Return [X, Y] of the center of cell containing provided text 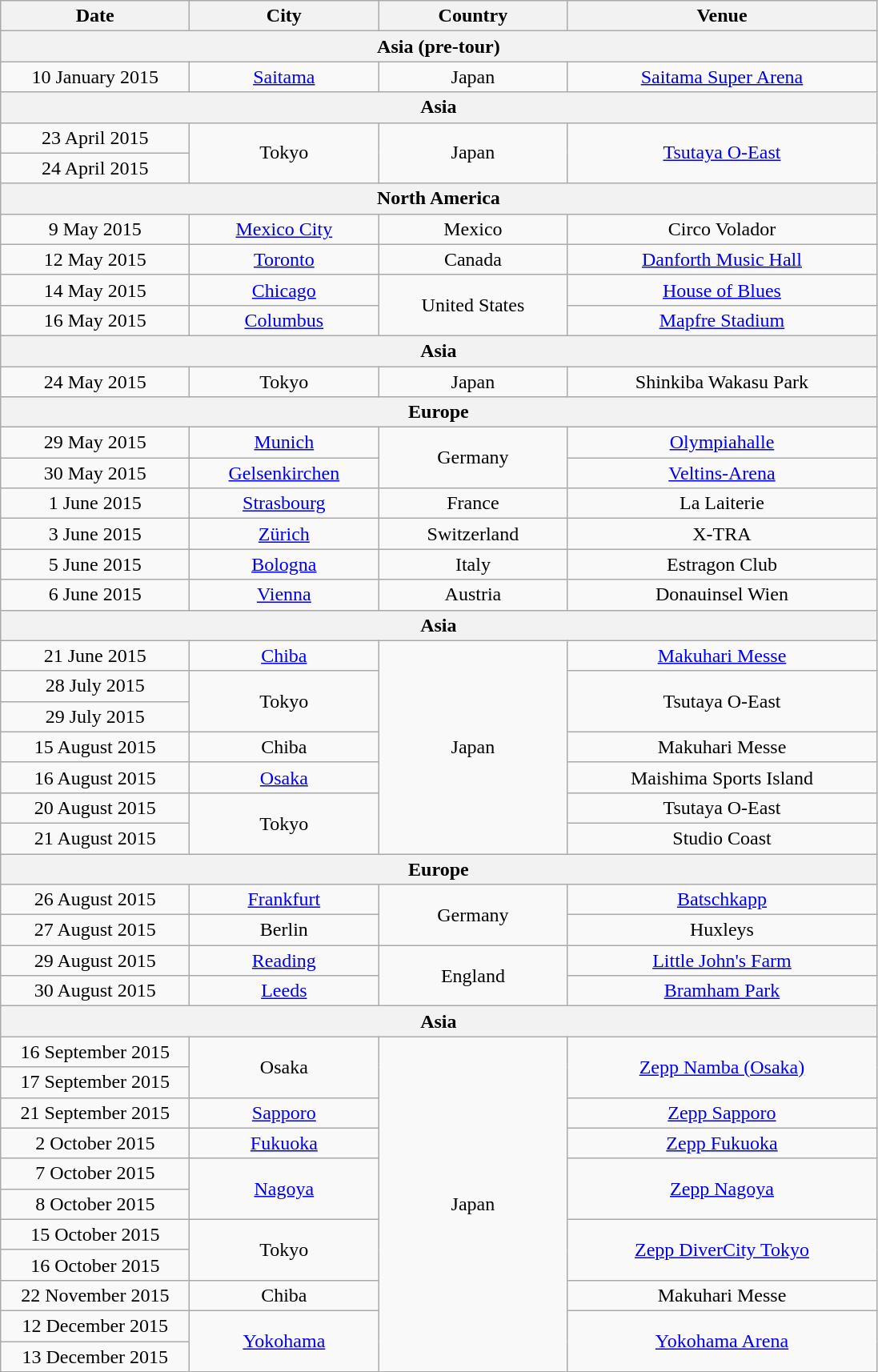
Shinkiba Wakasu Park [722, 382]
Switzerland [473, 534]
Zepp Namba (Osaka) [722, 1067]
20 August 2015 [95, 808]
Frankfurt [284, 900]
La Laiterie [722, 503]
1 June 2015 [95, 503]
United States [473, 305]
Olympiahalle [722, 443]
16 May 2015 [95, 320]
Zürich [284, 534]
X-TRA [722, 534]
France [473, 503]
Date [95, 16]
27 August 2015 [95, 930]
Venue [722, 16]
29 July 2015 [95, 716]
30 May 2015 [95, 473]
Chicago [284, 290]
Saitama Super Arena [722, 77]
12 December 2015 [95, 1326]
Mapfre Stadium [722, 320]
Toronto [284, 259]
16 September 2015 [95, 1052]
22 November 2015 [95, 1295]
10 January 2015 [95, 77]
Munich [284, 443]
21 June 2015 [95, 656]
Columbus [284, 320]
17 September 2015 [95, 1082]
Leeds [284, 991]
Studio Coast [722, 838]
21 August 2015 [95, 838]
Mexico [473, 229]
29 August 2015 [95, 961]
5 June 2015 [95, 564]
16 October 2015 [95, 1265]
Zepp DiverCity Tokyo [722, 1250]
26 August 2015 [95, 900]
6 June 2015 [95, 595]
16 August 2015 [95, 777]
Reading [284, 961]
Yokohama Arena [722, 1341]
7 October 2015 [95, 1173]
Estragon Club [722, 564]
2 October 2015 [95, 1143]
Donauinsel Wien [722, 595]
30 August 2015 [95, 991]
Berlin [284, 930]
24 April 2015 [95, 168]
Saitama [284, 77]
Austria [473, 595]
Circo Volador [722, 229]
Batschkapp [722, 900]
14 May 2015 [95, 290]
12 May 2015 [95, 259]
Zepp Sapporo [722, 1113]
9 May 2015 [95, 229]
8 October 2015 [95, 1204]
13 December 2015 [95, 1357]
Strasbourg [284, 503]
15 October 2015 [95, 1234]
Zepp Nagoya [722, 1189]
Danforth Music Hall [722, 259]
Mexico City [284, 229]
29 May 2015 [95, 443]
Gelsenkirchen [284, 473]
Bramham Park [722, 991]
24 May 2015 [95, 382]
Bologna [284, 564]
21 September 2015 [95, 1113]
Italy [473, 564]
England [473, 976]
Yokohama [284, 1341]
Canada [473, 259]
City [284, 16]
House of Blues [722, 290]
23 April 2015 [95, 138]
Asia (pre-tour) [439, 46]
Nagoya [284, 1189]
Huxleys [722, 930]
Vienna [284, 595]
North America [439, 199]
3 June 2015 [95, 534]
15 August 2015 [95, 747]
Maishima Sports Island [722, 777]
Zepp Fukuoka [722, 1143]
Sapporo [284, 1113]
28 July 2015 [95, 686]
Little John's Farm [722, 961]
Fukuoka [284, 1143]
Country [473, 16]
Veltins-Arena [722, 473]
